Pinpoint the cell where the given text exists, returning its [X, Y] midpoint coordinate. 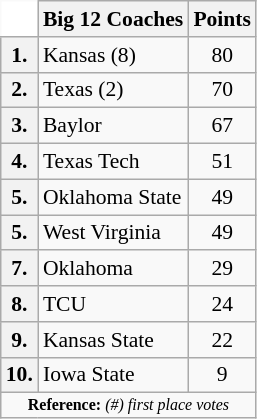
Kansas State [113, 340]
80 [222, 55]
Iowa State [113, 375]
9. [20, 340]
West Virginia [113, 233]
TCU [113, 304]
1. [20, 55]
Points [222, 19]
67 [222, 126]
3. [20, 126]
Reference: (#) first place votes [128, 405]
Oklahoma [113, 269]
8. [20, 304]
4. [20, 162]
10. [20, 375]
Texas Tech [113, 162]
Oklahoma State [113, 197]
70 [222, 90]
24 [222, 304]
Kansas (8) [113, 55]
Baylor [113, 126]
51 [222, 162]
22 [222, 340]
Texas (2) [113, 90]
9 [222, 375]
Big 12 Coaches [113, 19]
2. [20, 90]
29 [222, 269]
7. [20, 269]
